Pinpoint the cell where the given text exists, returning its (X, Y) midpoint coordinate. 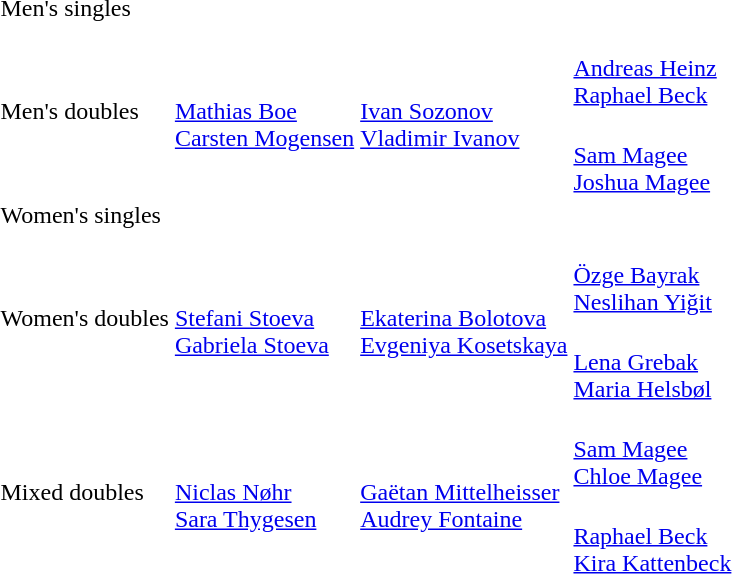
Mathias BoeCarsten Mogensen (264, 112)
Ivan SozonovVladimir Ivanov (464, 112)
Stefani StoevaGabriela Stoeva (264, 318)
Ekaterina BolotovaEvgeniya Kosetskaya (464, 318)
